Locate the cell with the specified text and output its (X, Y) center coordinate. 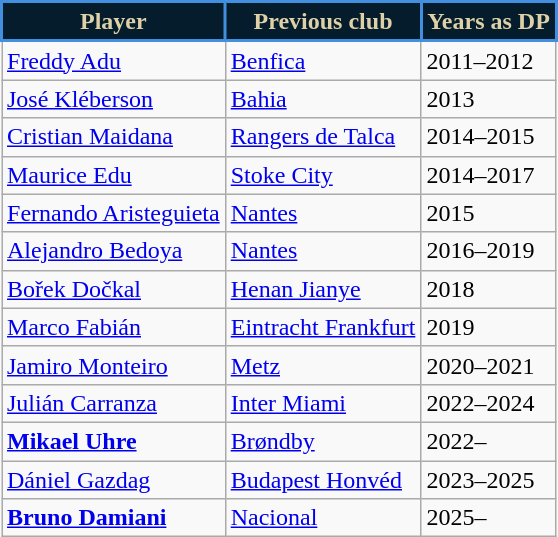
Henan Jianye (323, 289)
Mikael Uhre (114, 441)
2011–2012 (488, 60)
Years as DP (488, 22)
Nacional (323, 518)
Jamiro Monteiro (114, 365)
2023–2025 (488, 479)
Budapest Honvéd (323, 479)
Eintracht Frankfurt (323, 327)
2025– (488, 518)
José Kléberson (114, 99)
2013 (488, 99)
Metz (323, 365)
Bořek Dočkal (114, 289)
2022–2024 (488, 403)
Marco Fabián (114, 327)
Fernando Aristeguieta (114, 213)
Previous club (323, 22)
2015 (488, 213)
2019 (488, 327)
Player (114, 22)
Inter Miami (323, 403)
2020–2021 (488, 365)
Julián Carranza (114, 403)
2018 (488, 289)
2014–2015 (488, 137)
Benfica (323, 60)
2014–2017 (488, 175)
2022– (488, 441)
Cristian Maidana (114, 137)
2016–2019 (488, 251)
Dániel Gazdag (114, 479)
Brøndby (323, 441)
Stoke City (323, 175)
Bruno Damiani (114, 518)
Bahia (323, 99)
Freddy Adu (114, 60)
Rangers de Talca (323, 137)
Alejandro Bedoya (114, 251)
Maurice Edu (114, 175)
